Locate the cell with the specified text and output its [X, Y] center coordinate. 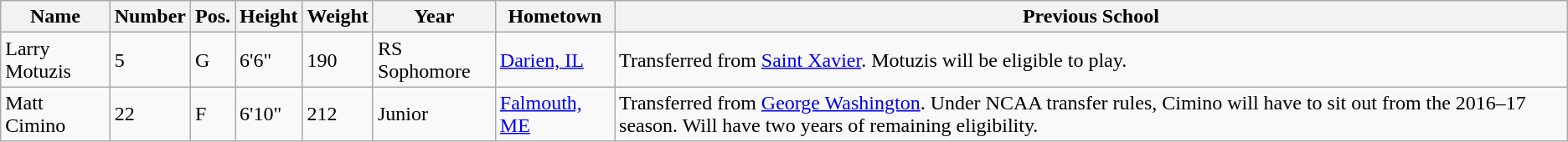
Weight [338, 17]
Darien, IL [554, 60]
Hometown [554, 17]
F [213, 114]
6'6" [269, 60]
212 [338, 114]
Previous School [1091, 17]
Height [269, 17]
RS Sophomore [434, 60]
190 [338, 60]
5 [150, 60]
Larry Motuzis [55, 60]
Transferred from Saint Xavier. Motuzis will be eligible to play. [1091, 60]
Matt Cimino [55, 114]
Falmouth, ME [554, 114]
G [213, 60]
Number [150, 17]
6'10" [269, 114]
Name [55, 17]
Year [434, 17]
Junior [434, 114]
Pos. [213, 17]
22 [150, 114]
